Return the [X, Y] coordinate for the center point of the cell that contains the specified text.  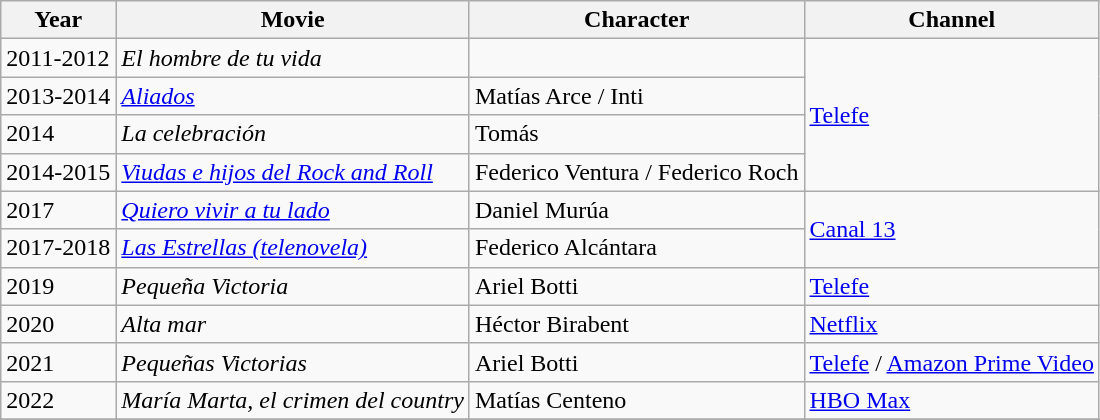
Matías Arce / Inti [636, 96]
Telefe / Amazon Prime Video [952, 362]
2021 [58, 362]
Federico Ventura / Federico Roch [636, 172]
Canal 13 [952, 229]
2014 [58, 134]
2014-2015 [58, 172]
Character [636, 20]
Channel [952, 20]
Year [58, 20]
Viudas e hijos del Rock and Roll [293, 172]
Pequeñas Victorias [293, 362]
Héctor Birabent [636, 324]
Daniel Murúa [636, 210]
HBO Max [952, 400]
Las Estrellas (telenovela) [293, 248]
2017 [58, 210]
María Marta, el crimen del country [293, 400]
Movie [293, 20]
El hombre de tu vida [293, 58]
2011-2012 [58, 58]
Federico Alcántara [636, 248]
Aliados [293, 96]
2020 [58, 324]
La celebración [293, 134]
2017-2018 [58, 248]
Pequeña Victoria [293, 286]
Quiero vivir a tu lado [293, 210]
Alta mar [293, 324]
Netflix [952, 324]
2022 [58, 400]
Tomás [636, 134]
2019 [58, 286]
2013-2014 [58, 96]
Matías Centeno [636, 400]
